Provide the [X, Y] coordinate of the cell's center where the given text is located.  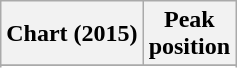
Peakposition [189, 34]
Chart (2015) [72, 34]
